Return the [X, Y] coordinate for the center point of the cell that contains the specified text.  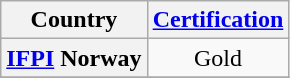
Country [74, 20]
Gold [218, 58]
IFPI Norway [74, 58]
Certification [218, 20]
